Search for the cell housing the specified text and yield its (X, Y) center coordinate. 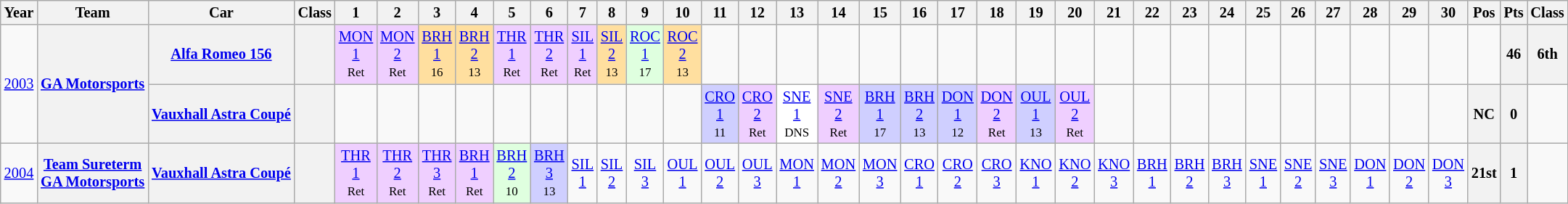
2 (398, 12)
Pts (1514, 12)
14 (839, 12)
MON3 (879, 173)
DON1 (1370, 173)
26 (1298, 12)
29 (1409, 12)
20 (1075, 12)
THR3Ret (437, 173)
2003 (19, 84)
28 (1370, 12)
SNE2Ret (839, 114)
24 (1227, 12)
19 (1036, 12)
DON112 (958, 114)
Year (19, 12)
Car (221, 12)
Team (93, 12)
SNE1 (1263, 173)
MON2 (839, 173)
6 (549, 12)
BRH313 (549, 173)
8 (612, 12)
21st (1485, 173)
OUL2Ret (1075, 114)
16 (919, 12)
2004 (19, 173)
OUL3 (758, 173)
7 (583, 12)
KNO1 (1036, 173)
BRH3 (1227, 173)
ROC213 (683, 54)
11 (720, 12)
SNE2 (1298, 173)
SIL1Ret (583, 54)
MON2Ret (398, 54)
BRH117 (879, 114)
5 (512, 12)
Team SuretermGA Motorsports (93, 173)
SIL213 (612, 54)
10 (683, 12)
BRH210 (512, 173)
13 (797, 12)
SNE1DNS (797, 114)
OUL113 (1036, 114)
SIL1 (583, 173)
DON2Ret (997, 114)
0 (1514, 114)
DON3 (1448, 173)
SNE3 (1333, 173)
Alfa Romeo 156 (221, 54)
3 (437, 12)
CRO3 (997, 173)
SIL2 (612, 173)
6th (1547, 54)
KNO2 (1075, 173)
46 (1514, 54)
18 (997, 12)
Pos (1485, 12)
DON2 (1409, 173)
BRH1 (1152, 173)
CRO111 (720, 114)
BRH2 (1190, 173)
CRO2 (958, 173)
KNO3 (1114, 173)
MON1Ret (356, 54)
22 (1152, 12)
GA Motorsports (93, 84)
NC (1485, 114)
15 (879, 12)
17 (958, 12)
BRH1Ret (475, 173)
9 (645, 12)
OUL2 (720, 173)
MON1 (797, 173)
SIL3 (645, 173)
CRO1 (919, 173)
BRH116 (437, 54)
30 (1448, 12)
12 (758, 12)
21 (1114, 12)
CRO2Ret (758, 114)
27 (1333, 12)
4 (475, 12)
25 (1263, 12)
ROC117 (645, 54)
OUL1 (683, 173)
23 (1190, 12)
